Scan for the cell matching the given text and deliver its [X, Y] coordinate at center. 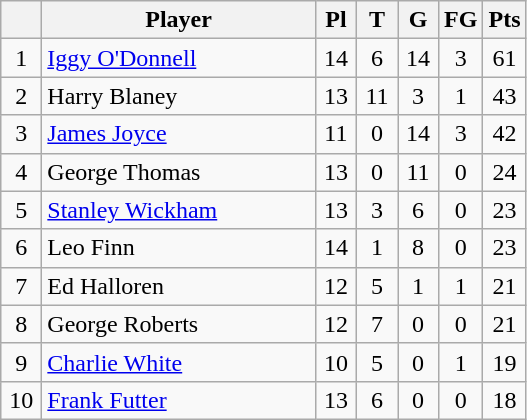
T [376, 20]
Leo Finn [179, 248]
18 [504, 400]
George Roberts [179, 324]
61 [504, 58]
James Joyce [179, 134]
Harry Blaney [179, 96]
42 [504, 134]
George Thomas [179, 172]
19 [504, 362]
Charlie White [179, 362]
24 [504, 172]
Frank Futter [179, 400]
Pl [336, 20]
G [418, 20]
Player [179, 20]
2 [22, 96]
Stanley Wickham [179, 210]
43 [504, 96]
FG [461, 20]
Pts [504, 20]
9 [22, 362]
Ed Halloren [179, 286]
Iggy O'Donnell [179, 58]
4 [22, 172]
